Find where the given text appears and provide that cell's center as [x, y] coordinate. 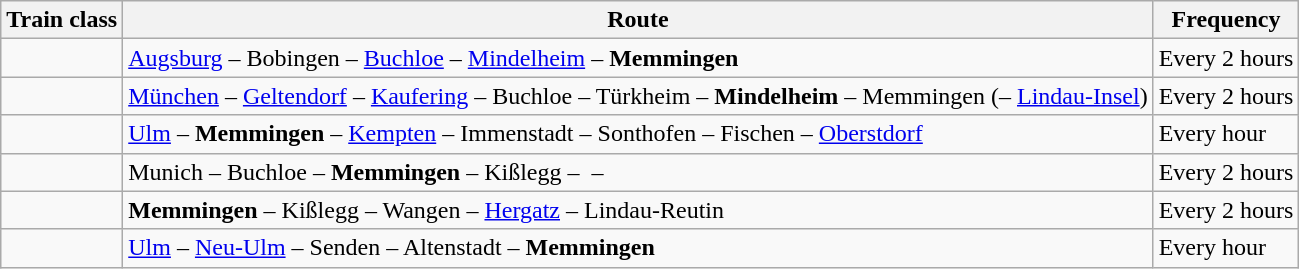
Augsburg – Bobingen – Buchloe – Mindelheim – Memmingen [638, 58]
München – Geltendorf – Kaufering – Buchloe – Türkheim – Mindelheim – Memmingen (– Lindau-Insel) [638, 96]
Munich – Buchloe – Memmingen – Kißlegg – – [638, 172]
Memmingen – Kißlegg – Wangen – Hergatz – Lindau-Reutin [638, 210]
Route [638, 20]
Frequency [1226, 20]
Train class [62, 20]
Ulm – Memmingen – Kempten – Immenstadt – Sonthofen – Fischen – Oberstdorf [638, 134]
Ulm – Neu-Ulm – Senden – Altenstadt – Memmingen [638, 248]
